Output the (x, y) coordinate of the center of the cell containing the given text.  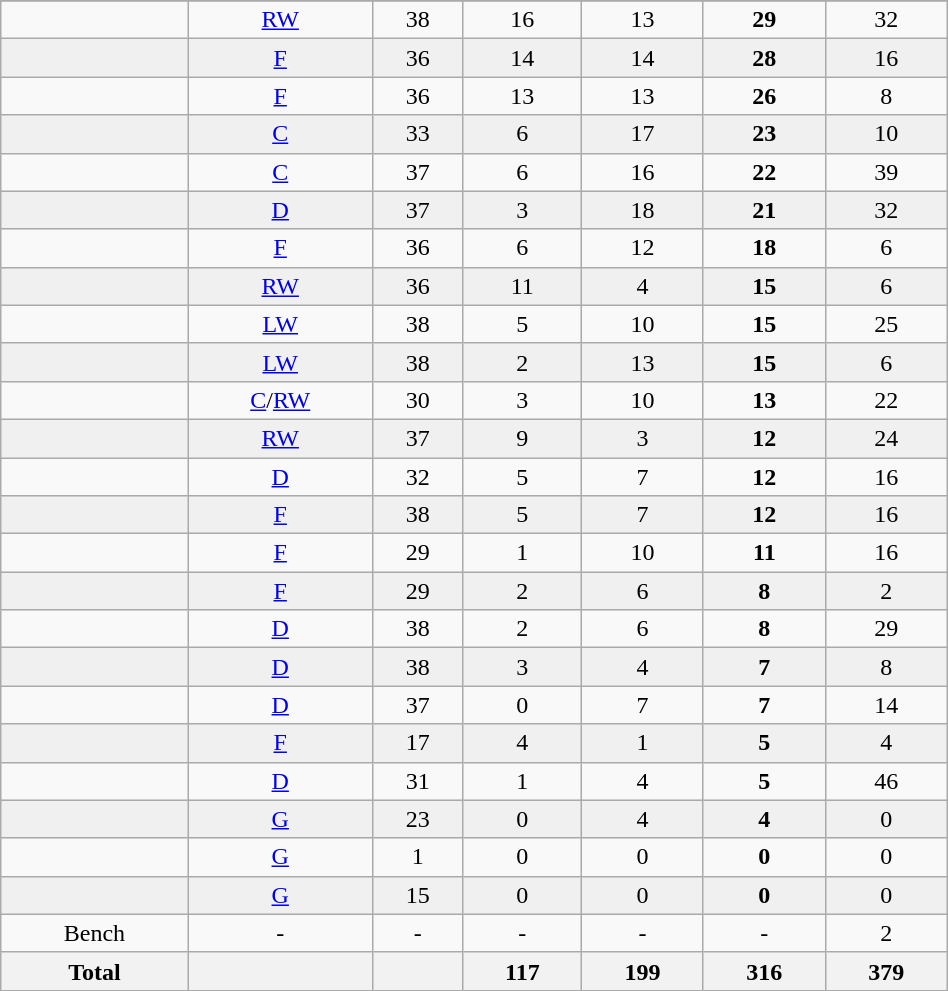
117 (522, 971)
31 (418, 781)
26 (764, 96)
316 (764, 971)
39 (886, 172)
46 (886, 781)
199 (643, 971)
Total (94, 971)
28 (764, 58)
C/RW (280, 400)
21 (764, 210)
379 (886, 971)
Bench (94, 933)
9 (522, 438)
24 (886, 438)
30 (418, 400)
33 (418, 134)
25 (886, 324)
